Determine the (x, y) coordinate at the center of the cell enclosing the given text.  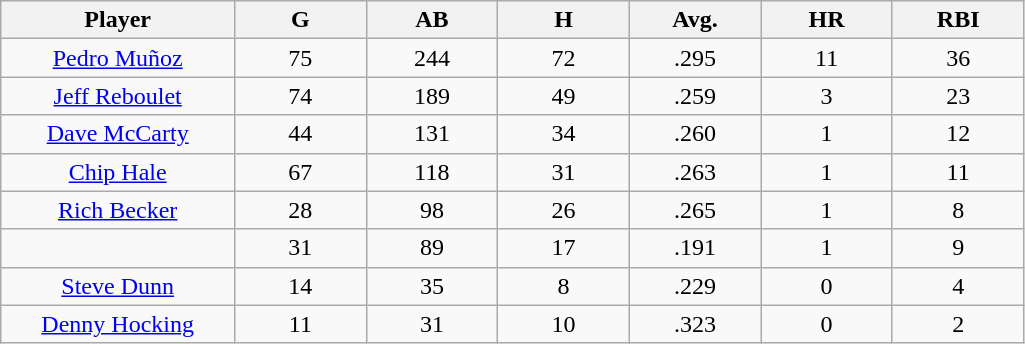
Steve Dunn (118, 286)
244 (432, 58)
75 (301, 58)
189 (432, 96)
26 (564, 210)
.259 (695, 96)
12 (958, 134)
34 (564, 134)
10 (564, 324)
14 (301, 286)
17 (564, 248)
.260 (695, 134)
4 (958, 286)
G (301, 20)
49 (564, 96)
36 (958, 58)
RBI (958, 20)
Dave McCarty (118, 134)
Rich Becker (118, 210)
98 (432, 210)
Avg. (695, 20)
.229 (695, 286)
Chip Hale (118, 172)
.323 (695, 324)
Player (118, 20)
.265 (695, 210)
2 (958, 324)
118 (432, 172)
28 (301, 210)
67 (301, 172)
35 (432, 286)
74 (301, 96)
9 (958, 248)
89 (432, 248)
131 (432, 134)
.295 (695, 58)
.263 (695, 172)
44 (301, 134)
72 (564, 58)
Jeff Reboulet (118, 96)
AB (432, 20)
HR (827, 20)
Pedro Muñoz (118, 58)
23 (958, 96)
.191 (695, 248)
H (564, 20)
Denny Hocking (118, 324)
3 (827, 96)
